Detect which cell encompasses the target text, then output its (x, y) center coordinate. 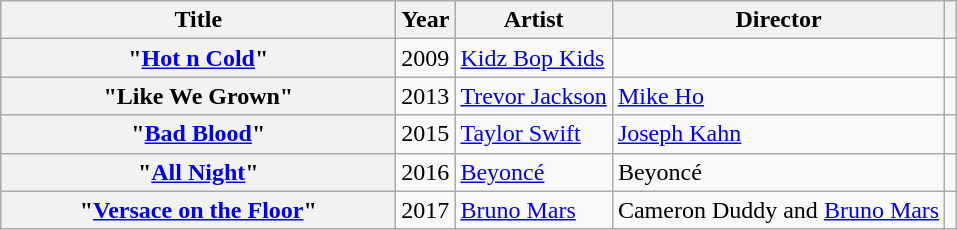
Cameron Duddy and Bruno Mars (778, 210)
"Bad Blood" (198, 134)
Bruno Mars (534, 210)
Artist (534, 20)
"Like We Grown" (198, 96)
"Hot n Cold" (198, 58)
2009 (426, 58)
2015 (426, 134)
Taylor Swift (534, 134)
Joseph Kahn (778, 134)
Director (778, 20)
2017 (426, 210)
Title (198, 20)
2013 (426, 96)
"All Night" (198, 172)
Kidz Bop Kids (534, 58)
Trevor Jackson (534, 96)
Mike Ho (778, 96)
"Versace on the Floor" (198, 210)
2016 (426, 172)
Year (426, 20)
